Detect which cell encompasses the target text, then output its [X, Y] center coordinate. 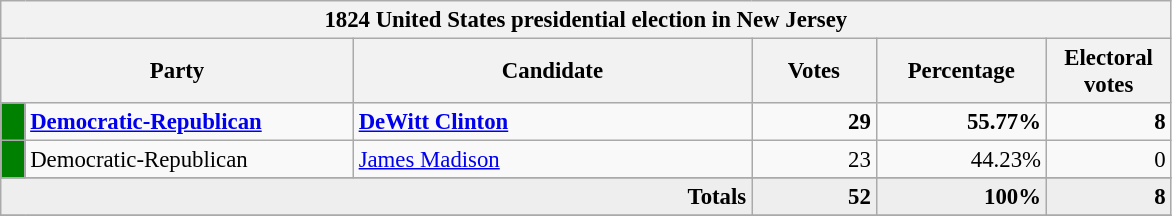
100% [961, 197]
James Madison [552, 160]
DeWitt Clinton [552, 122]
0 [1108, 160]
1824 United States presidential election in New Jersey [586, 20]
52 [814, 197]
55.77% [961, 122]
Percentage [961, 72]
23 [814, 160]
Candidate [552, 72]
Party [178, 72]
44.23% [961, 160]
Electoral votes [1108, 72]
Totals [376, 197]
29 [814, 122]
Votes [814, 72]
